Provide the [X, Y] coordinate of the cell's center where the given text is located.  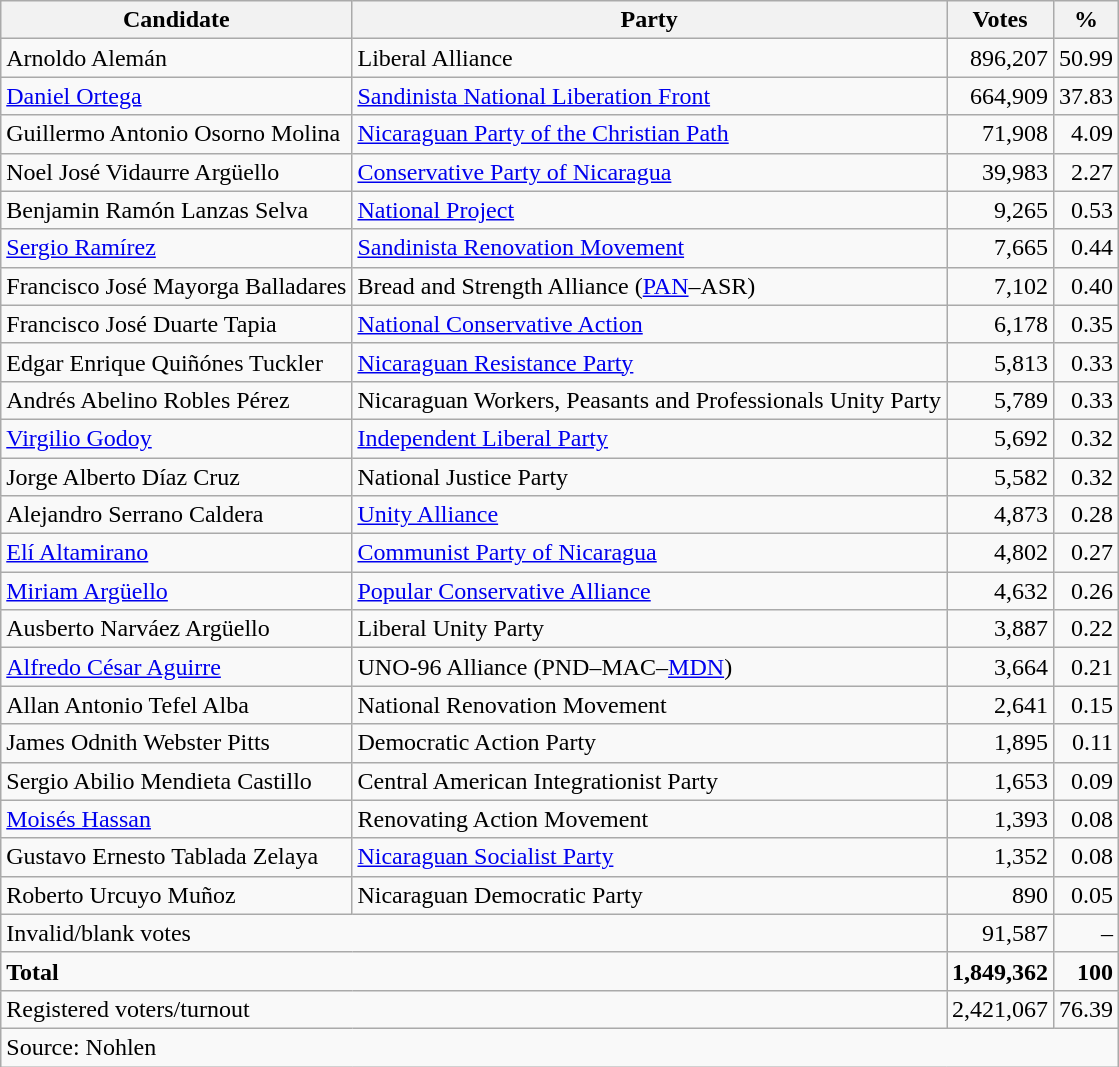
1,393 [1000, 819]
National Project [650, 210]
Benjamin Ramón Lanzas Selva [176, 210]
4,632 [1000, 591]
Ausberto Narváez Argüello [176, 629]
5,789 [1000, 400]
7,665 [1000, 248]
Conservative Party of Nicaragua [650, 172]
Edgar Enrique Quiñónes Tuckler [176, 362]
Liberal Unity Party [650, 629]
0.05 [1086, 895]
Central American Integrationist Party [650, 781]
Gustavo Ernesto Tablada Zelaya [176, 857]
Sandinista National Liberation Front [650, 96]
Votes [1000, 20]
Candidate [176, 20]
Miriam Argüello [176, 591]
Total [474, 971]
91,587 [1000, 933]
890 [1000, 895]
Arnoldo Alemán [176, 58]
Francisco José Duarte Tapia [176, 324]
Elí Altamirano [176, 553]
0.40 [1086, 286]
1,895 [1000, 743]
0.21 [1086, 667]
5,582 [1000, 477]
Allan Antonio Tefel Alba [176, 705]
1,849,362 [1000, 971]
Moisés Hassan [176, 819]
0.35 [1086, 324]
0.26 [1086, 591]
0.09 [1086, 781]
Renovating Action Movement [650, 819]
0.15 [1086, 705]
Nicaraguan Democratic Party [650, 895]
Independent Liberal Party [650, 438]
Andrés Abelino Robles Pérez [176, 400]
6,178 [1000, 324]
7,102 [1000, 286]
UNO-96 Alliance (PND–MAC–MDN) [650, 667]
37.83 [1086, 96]
National Justice Party [650, 477]
2.27 [1086, 172]
0.53 [1086, 210]
0.44 [1086, 248]
Invalid/blank votes [474, 933]
76.39 [1086, 1009]
0.28 [1086, 515]
50.99 [1086, 58]
Nicaraguan Workers, Peasants and Professionals Unity Party [650, 400]
Liberal Alliance [650, 58]
Roberto Urcuyo Muñoz [176, 895]
4,873 [1000, 515]
4,802 [1000, 553]
Alejandro Serrano Caldera [176, 515]
Sandinista Renovation Movement [650, 248]
2,641 [1000, 705]
Virgilio Godoy [176, 438]
James Odnith Webster Pitts [176, 743]
Alfredo César Aguirre [176, 667]
5,692 [1000, 438]
9,265 [1000, 210]
3,887 [1000, 629]
Communist Party of Nicaragua [650, 553]
Registered voters/turnout [474, 1009]
Jorge Alberto Díaz Cruz [176, 477]
39,983 [1000, 172]
Source: Nohlen [560, 1047]
0.22 [1086, 629]
896,207 [1000, 58]
1,352 [1000, 857]
Francisco José Mayorga Balladares [176, 286]
– [1086, 933]
% [1086, 20]
Noel José Vidaurre Argüello [176, 172]
National Conservative Action [650, 324]
5,813 [1000, 362]
71,908 [1000, 134]
2,421,067 [1000, 1009]
3,664 [1000, 667]
0.11 [1086, 743]
Popular Conservative Alliance [650, 591]
Nicaraguan Socialist Party [650, 857]
4.09 [1086, 134]
Party [650, 20]
Sergio Ramírez [176, 248]
Unity Alliance [650, 515]
0.27 [1086, 553]
1,653 [1000, 781]
Daniel Ortega [176, 96]
National Renovation Movement [650, 705]
Nicaraguan Party of the Christian Path [650, 134]
Democratic Action Party [650, 743]
100 [1086, 971]
664,909 [1000, 96]
Sergio Abilio Mendieta Castillo [176, 781]
Bread and Strength Alliance (PAN–ASR) [650, 286]
Nicaraguan Resistance Party [650, 362]
Guillermo Antonio Osorno Molina [176, 134]
